From the cell containing the given text, extract its center point as [X, Y] coordinate. 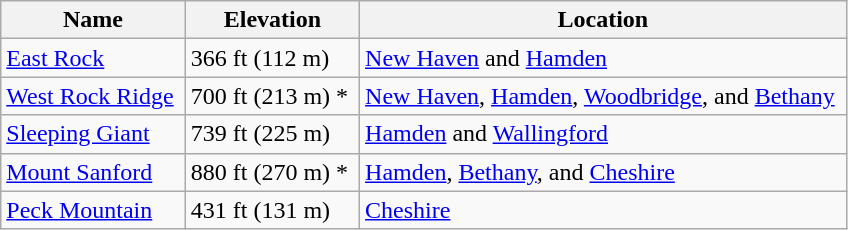
431 ft (131 m) [272, 210]
700 ft (213 m) * [272, 96]
Elevation [272, 20]
Sleeping Giant [93, 134]
East Rock [93, 58]
Name [93, 20]
Peck Mountain [93, 210]
Mount Sanford [93, 172]
880 ft (270 m) * [272, 172]
739 ft (225 m) [272, 134]
Hamden, Bethany, and Cheshire [604, 172]
Hamden and Wallingford [604, 134]
West Rock Ridge [93, 96]
Location [604, 20]
New Haven, Hamden, Woodbridge, and Bethany [604, 96]
366 ft (112 m) [272, 58]
Cheshire [604, 210]
New Haven and Hamden [604, 58]
